Scan for the cell matching the given text and deliver its (X, Y) coordinate at center. 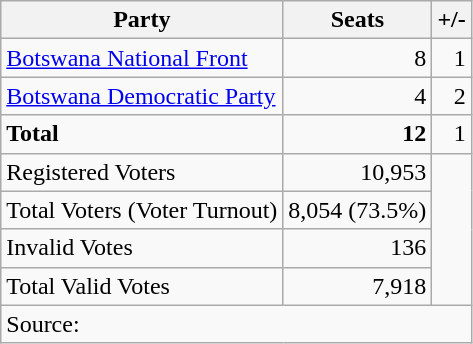
Total Voters (Voter Turnout) (142, 210)
Registered Voters (142, 172)
Invalid Votes (142, 248)
10,953 (358, 172)
Botswana National Front (142, 58)
2 (452, 96)
Party (142, 20)
Total (142, 134)
Source: (236, 324)
136 (358, 248)
8,054 (73.5%) (358, 210)
4 (358, 96)
12 (358, 134)
8 (358, 58)
Botswana Democratic Party (142, 96)
Seats (358, 20)
7,918 (358, 286)
Total Valid Votes (142, 286)
+/- (452, 20)
